Output the [X, Y] coordinate of the center of the cell containing the given text.  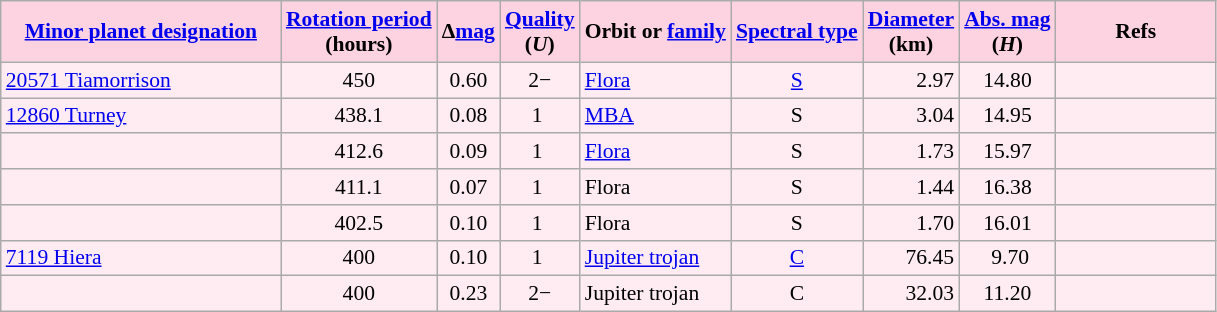
Abs. mag(H) [1007, 32]
Quality(U) [540, 32]
20571 Tiamorrison [141, 80]
411.1 [359, 187]
1.44 [911, 187]
412.6 [359, 152]
438.1 [359, 116]
2.97 [911, 80]
0.60 [468, 80]
0.08 [468, 116]
9.70 [1007, 258]
1.73 [911, 152]
76.45 [911, 258]
Orbit or family [656, 32]
16.01 [1007, 223]
0.09 [468, 152]
11.20 [1007, 294]
16.38 [1007, 187]
3.04 [911, 116]
Refs [1136, 32]
0.07 [468, 187]
32.03 [911, 294]
12860 Turney [141, 116]
0.23 [468, 294]
402.5 [359, 223]
14.80 [1007, 80]
Minor planet designation [141, 32]
Δmag [468, 32]
7119 Hiera [141, 258]
Diameter(km) [911, 32]
Rotation period(hours) [359, 32]
450 [359, 80]
Spectral type [797, 32]
MBA [656, 116]
1.70 [911, 223]
15.97 [1007, 152]
14.95 [1007, 116]
